Provide the [X, Y] coordinate of the cell's center where the given text is located.  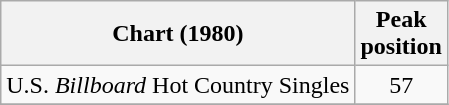
Peakposition [401, 34]
57 [401, 85]
Chart (1980) [178, 34]
U.S. Billboard Hot Country Singles [178, 85]
